Find where the given text appears and provide that cell's center as [x, y] coordinate. 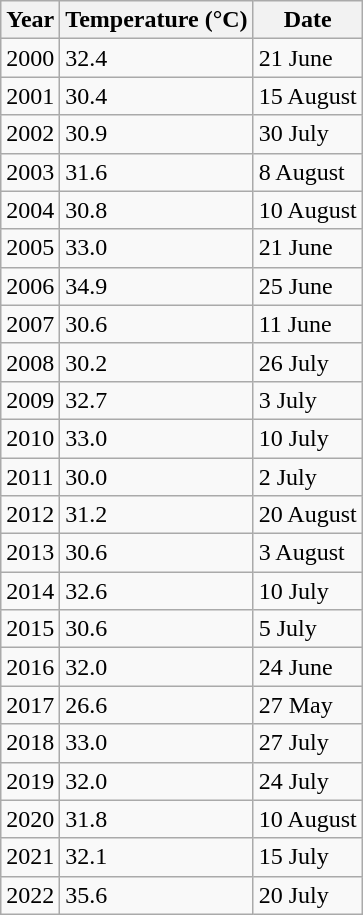
26 July [308, 362]
2007 [30, 324]
30.8 [156, 210]
20 July [308, 895]
32.6 [156, 591]
3 July [308, 400]
2005 [30, 248]
24 July [308, 781]
27 July [308, 743]
2001 [30, 96]
2016 [30, 667]
31.2 [156, 515]
Temperature (°C) [156, 20]
Year [30, 20]
2013 [30, 553]
5 July [308, 629]
2004 [30, 210]
2019 [30, 781]
2008 [30, 362]
2011 [30, 477]
26.6 [156, 705]
30.4 [156, 96]
2006 [30, 286]
32.4 [156, 58]
2017 [30, 705]
35.6 [156, 895]
2010 [30, 438]
25 June [308, 286]
27 May [308, 705]
2018 [30, 743]
31.6 [156, 172]
30 July [308, 134]
8 August [308, 172]
32.1 [156, 857]
Date [308, 20]
11 June [308, 324]
2009 [30, 400]
2022 [30, 895]
31.8 [156, 819]
30.9 [156, 134]
3 August [308, 553]
20 August [308, 515]
2021 [30, 857]
2002 [30, 134]
32.7 [156, 400]
2 July [308, 477]
2020 [30, 819]
2012 [30, 515]
30.0 [156, 477]
2015 [30, 629]
2000 [30, 58]
15 August [308, 96]
2003 [30, 172]
15 July [308, 857]
34.9 [156, 286]
24 June [308, 667]
2014 [30, 591]
30.2 [156, 362]
